Determine the (X, Y) coordinate at the center of the cell enclosing the given text.  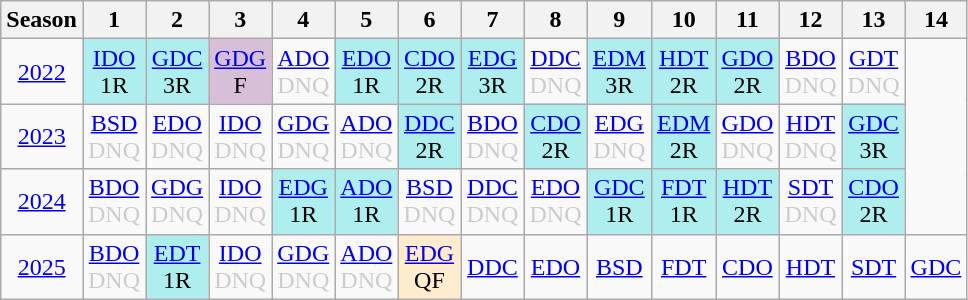
FDT (683, 266)
Season (42, 20)
6 (430, 20)
3 (240, 20)
GDTDNQ (874, 72)
GDC1R (619, 202)
11 (748, 20)
2024 (42, 202)
SDT (874, 266)
12 (810, 20)
GDC (936, 266)
EDM2R (683, 136)
GDO2R (748, 72)
2022 (42, 72)
7 (492, 20)
DDC2R (430, 136)
1 (114, 20)
EDO1R (366, 72)
FDT1R (683, 202)
EDO (556, 266)
2023 (42, 136)
EDGQF (430, 266)
2 (178, 20)
EDGDNQ (619, 136)
IDO1R (114, 72)
EDT1R (178, 266)
HDTDNQ (810, 136)
10 (683, 20)
CDO (748, 266)
EDG3R (492, 72)
2025 (42, 266)
EDG1R (304, 202)
13 (874, 20)
ADO1R (366, 202)
14 (936, 20)
4 (304, 20)
EDM3R (619, 72)
5 (366, 20)
SDTDNQ (810, 202)
9 (619, 20)
GDODNQ (748, 136)
BSD (619, 266)
8 (556, 20)
GDGF (240, 72)
DDC (492, 266)
HDT (810, 266)
